Extract the [x, y] coordinate from the center of the cell holding the provided text.  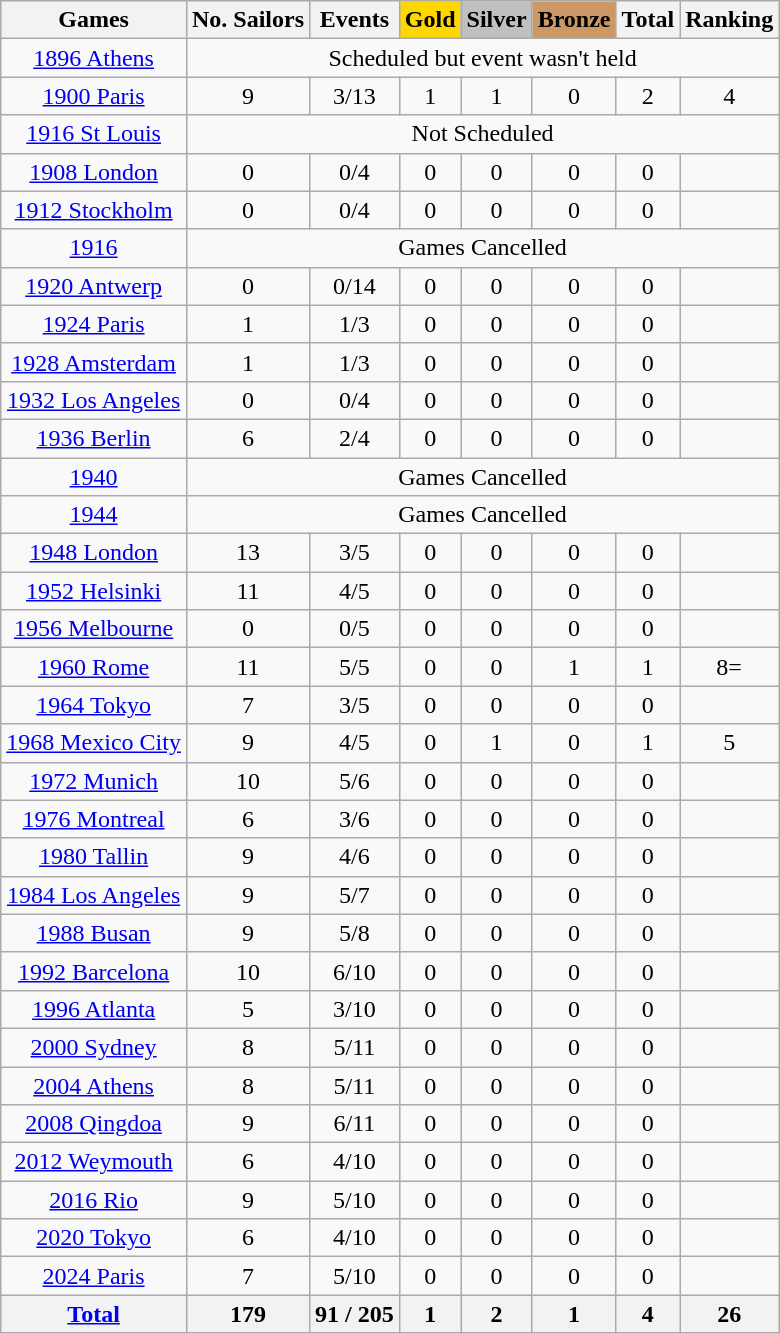
5/7 [355, 895]
Not Scheduled [482, 134]
91 / 205 [355, 1314]
Events [355, 20]
179 [248, 1314]
0/5 [355, 629]
1916 [94, 248]
3/6 [355, 819]
3/13 [355, 96]
1988 Busan [94, 933]
Scheduled but event wasn't held [482, 58]
1920 Antwerp [94, 286]
6/11 [355, 1124]
1948 London [94, 553]
2004 Athens [94, 1085]
5/5 [355, 667]
1908 London [94, 172]
1912 Stockholm [94, 210]
1936 Berlin [94, 438]
2012 Weymouth [94, 1162]
1928 Amsterdam [94, 362]
1976 Montreal [94, 819]
2/4 [355, 438]
1940 [94, 477]
Games [94, 20]
1896 Athens [94, 58]
No. Sailors [248, 20]
1964 Tokyo [94, 705]
1900 Paris [94, 96]
1980 Tallin [94, 857]
4/6 [355, 857]
1916 St Louis [94, 134]
1992 Barcelona [94, 971]
2016 Rio [94, 1200]
13 [248, 553]
2024 Paris [94, 1276]
6/10 [355, 971]
1924 Paris [94, 324]
2008 Qingdoa [94, 1124]
1960 Rome [94, 667]
1944 [94, 515]
1956 Melbourne [94, 629]
8= [730, 667]
1932 Los Angeles [94, 400]
1996 Atlanta [94, 1009]
Bronze [574, 20]
Ranking [730, 20]
5/6 [355, 781]
2020 Tokyo [94, 1238]
Silver [496, 20]
1968 Mexico City [94, 743]
26 [730, 1314]
Gold [430, 20]
0/14 [355, 286]
1952 Helsinki [94, 591]
1984 Los Angeles [94, 895]
1972 Munich [94, 781]
3/10 [355, 1009]
5/8 [355, 933]
2000 Sydney [94, 1047]
